For the text-containing cell, return its midpoint in (x, y) coordinate format. 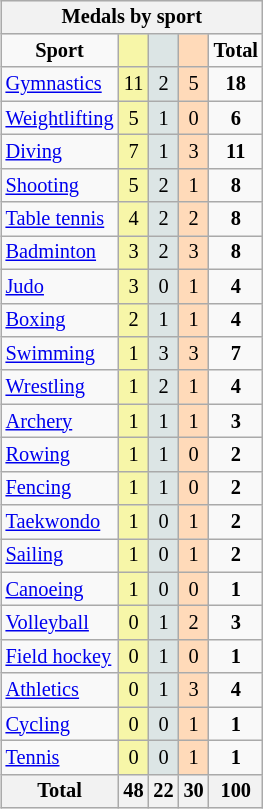
Gymnastics (60, 84)
Boxing (60, 320)
Cycling (60, 724)
Weightlifting (60, 118)
Shooting (60, 185)
Diving (60, 152)
Athletics (60, 690)
6 (236, 118)
Table tennis (60, 219)
Field hockey (60, 657)
Sport (60, 51)
30 (194, 791)
Sailing (60, 556)
Fencing (60, 488)
Badminton (60, 253)
18 (236, 84)
Volleyball (60, 623)
Medals by sport (132, 17)
48 (133, 791)
Rowing (60, 455)
Taekwondo (60, 522)
Archery (60, 421)
Canoeing (60, 589)
Judo (60, 286)
100 (236, 791)
Tennis (60, 758)
22 (164, 791)
Swimming (60, 354)
Wrestling (60, 387)
